Pinpoint the cell where the given text exists, returning its [X, Y] midpoint coordinate. 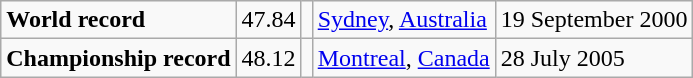
Montreal, Canada [404, 58]
Championship record [118, 58]
World record [118, 20]
19 September 2000 [594, 20]
48.12 [268, 58]
Sydney, Australia [404, 20]
28 July 2005 [594, 58]
47.84 [268, 20]
